Provide the (x, y) coordinate of the cell's center where the given text is located.  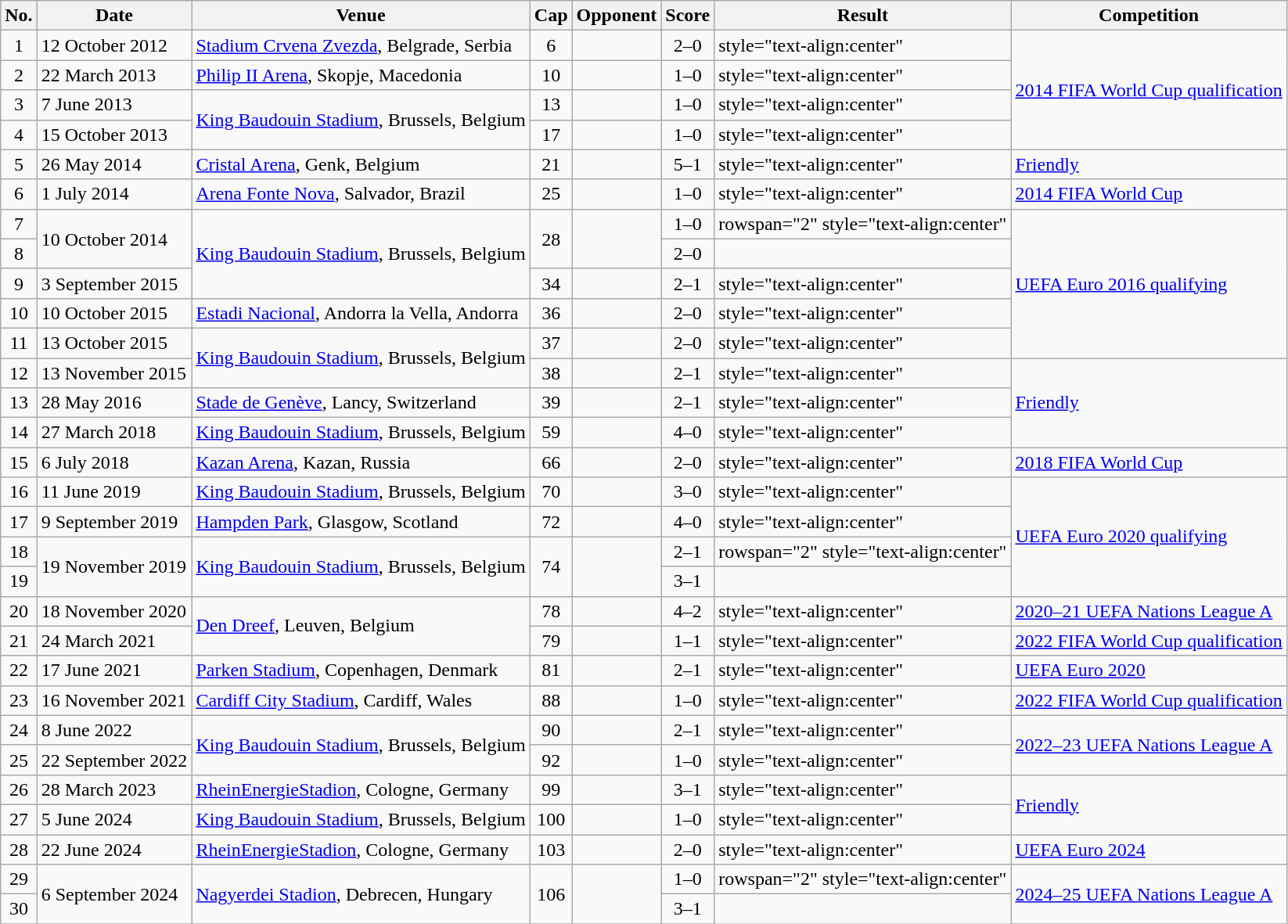
106 (551, 894)
38 (551, 373)
5 (19, 164)
7 (19, 224)
81 (551, 671)
27 (19, 819)
9 (19, 283)
Cristal Arena, Genk, Belgium (361, 164)
Arena Fonte Nova, Salvador, Brazil (361, 194)
No. (19, 16)
15 (19, 462)
92 (551, 760)
74 (551, 566)
UEFA Euro 2020 (1149, 671)
7 June 2013 (114, 105)
Venue (361, 16)
29 (19, 879)
23 (19, 700)
UEFA Euro 2024 (1149, 849)
3–0 (688, 492)
Stade de Genève, Lancy, Switzerland (361, 403)
34 (551, 283)
3 September 2015 (114, 283)
Hampden Park, Glasgow, Scotland (361, 522)
26 May 2014 (114, 164)
2014 FIFA World Cup (1149, 194)
2024–25 UEFA Nations League A (1149, 894)
8 (19, 253)
Cap (551, 16)
Parken Stadium, Copenhagen, Denmark (361, 671)
Competition (1149, 16)
3 (19, 105)
103 (551, 849)
2 (19, 75)
28 May 2016 (114, 403)
19 (19, 581)
2022–23 UEFA Nations League A (1149, 745)
17 June 2021 (114, 671)
14 (19, 433)
Result (862, 16)
22 June 2024 (114, 849)
59 (551, 433)
Nagyerdei Stadion, Debrecen, Hungary (361, 894)
Score (688, 16)
30 (19, 909)
16 (19, 492)
2014 FIFA World Cup qualification (1149, 90)
9 September 2019 (114, 522)
Kazan Arena, Kazan, Russia (361, 462)
79 (551, 641)
28 March 2023 (114, 789)
UEFA Euro 2020 qualifying (1149, 537)
Cardiff City Stadium, Cardiff, Wales (361, 700)
18 (19, 552)
8 June 2022 (114, 730)
2018 FIFA World Cup (1149, 462)
36 (551, 313)
13 October 2015 (114, 343)
4 (19, 135)
11 (19, 343)
Den Dreef, Leuven, Belgium (361, 626)
22 March 2013 (114, 75)
Date (114, 16)
12 October 2012 (114, 45)
11 June 2019 (114, 492)
88 (551, 700)
22 (19, 671)
5–1 (688, 164)
24 (19, 730)
22 September 2022 (114, 760)
UEFA Euro 2016 qualifying (1149, 283)
Stadium Crvena Zvezda, Belgrade, Serbia (361, 45)
1–1 (688, 641)
90 (551, 730)
15 October 2013 (114, 135)
26 (19, 789)
78 (551, 611)
1 July 2014 (114, 194)
66 (551, 462)
39 (551, 403)
4–2 (688, 611)
10 October 2015 (114, 313)
72 (551, 522)
18 November 2020 (114, 611)
37 (551, 343)
6 July 2018 (114, 462)
20 (19, 611)
1 (19, 45)
Opponent (617, 16)
100 (551, 819)
27 March 2018 (114, 433)
19 November 2019 (114, 566)
10 October 2014 (114, 239)
12 (19, 373)
Philip II Arena, Skopje, Macedonia (361, 75)
16 November 2021 (114, 700)
24 March 2021 (114, 641)
5 June 2024 (114, 819)
2020–21 UEFA Nations League A (1149, 611)
70 (551, 492)
99 (551, 789)
Estadi Nacional, Andorra la Vella, Andorra (361, 313)
13 November 2015 (114, 373)
6 September 2024 (114, 894)
